For the text-containing cell, return its midpoint in (x, y) coordinate format. 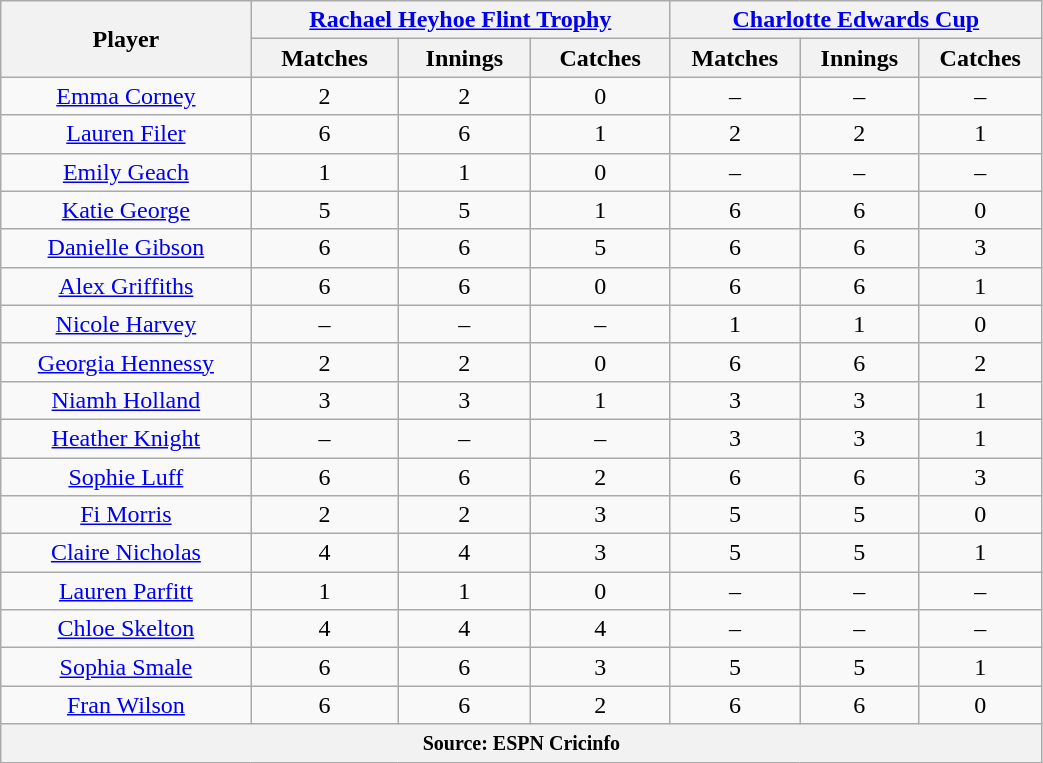
Lauren Filer (126, 134)
Claire Nicholas (126, 553)
Alex Griffiths (126, 286)
Fi Morris (126, 515)
Emma Corney (126, 96)
Fran Wilson (126, 705)
Sophia Smale (126, 667)
Katie George (126, 210)
Sophie Luff (126, 477)
Danielle Gibson (126, 248)
Lauren Parfitt (126, 591)
Charlotte Edwards Cup (856, 20)
Georgia Hennessy (126, 362)
Chloe Skelton (126, 629)
Source: ESPN Cricinfo (522, 743)
Heather Knight (126, 438)
Niamh Holland (126, 400)
Rachael Heyhoe Flint Trophy (460, 20)
Player (126, 39)
Emily Geach (126, 172)
Nicole Harvey (126, 324)
